Determine the [X, Y] coordinate at the center of the cell enclosing the given text.  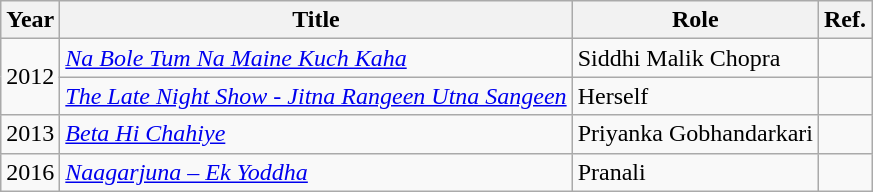
Siddhi Malik Chopra [695, 58]
Beta Hi Chahiye [316, 134]
Herself [695, 96]
Pranali [695, 172]
2012 [30, 77]
Priyanka Gobhandarkari [695, 134]
The Late Night Show - Jitna Rangeen Utna Sangeen [316, 96]
Role [695, 20]
Year [30, 20]
Na Bole Tum Na Maine Kuch Kaha [316, 58]
2016 [30, 172]
Title [316, 20]
Naagarjuna – Ek Yoddha [316, 172]
2013 [30, 134]
Ref. [844, 20]
